Scan for the cell matching the given text and deliver its (x, y) coordinate at center. 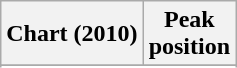
Peakposition (189, 34)
Chart (2010) (72, 34)
